Return (X, Y) of the center of cell containing provided text 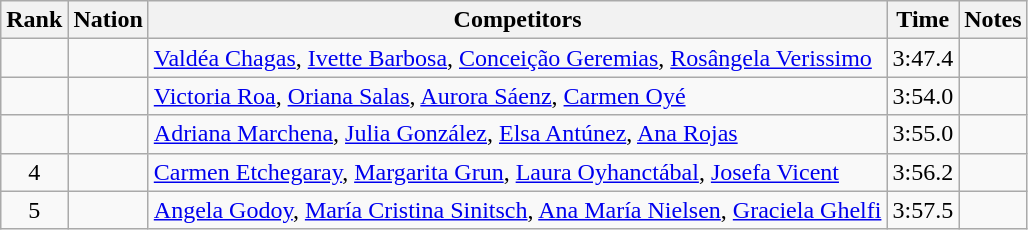
3:57.5 (923, 210)
4 (34, 172)
Competitors (518, 20)
Carmen Etchegaray, Margarita Grun, Laura Oyhanctábal, Josefa Vicent (518, 172)
5 (34, 210)
Victoria Roa, Oriana Salas, Aurora Sáenz, Carmen Oyé (518, 96)
Adriana Marchena, Julia González, Elsa Antúnez, Ana Rojas (518, 134)
Rank (34, 20)
3:54.0 (923, 96)
Time (923, 20)
Angela Godoy, María Cristina Sinitsch, Ana María Nielsen, Graciela Ghelfi (518, 210)
Valdéa Chagas, Ivette Barbosa, Conceição Geremias, Rosângela Verissimo (518, 58)
3:56.2 (923, 172)
3:55.0 (923, 134)
Nation (108, 20)
Notes (993, 20)
3:47.4 (923, 58)
